Search for the cell housing the specified text and yield its (x, y) center coordinate. 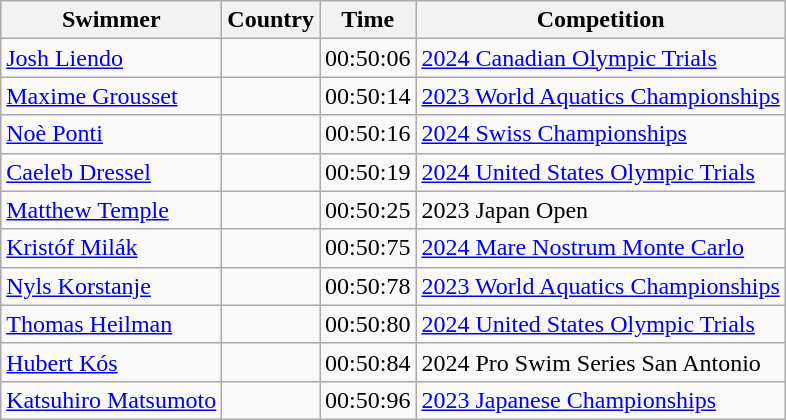
00:50:96 (368, 400)
Kristóf Milák (112, 248)
Maxime Grousset (112, 96)
00:50:14 (368, 96)
2024 Pro Swim Series San Antonio (600, 362)
00:50:16 (368, 134)
2023 Japan Open (600, 210)
Swimmer (112, 20)
Time (368, 20)
00:50:84 (368, 362)
Country (271, 20)
00:50:75 (368, 248)
Katsuhiro Matsumoto (112, 400)
Hubert Kós (112, 362)
2024 Mare Nostrum Monte Carlo (600, 248)
Nyls Korstanje (112, 286)
Caeleb Dressel (112, 172)
00:50:06 (368, 58)
2024 Swiss Championships (600, 134)
00:50:19 (368, 172)
2024 Canadian Olympic Trials (600, 58)
00:50:80 (368, 324)
00:50:78 (368, 286)
Competition (600, 20)
Josh Liendo (112, 58)
2023 Japanese Championships (600, 400)
Matthew Temple (112, 210)
Thomas Heilman (112, 324)
00:50:25 (368, 210)
Noè Ponti (112, 134)
